Determine the [X, Y] coordinate at the center of the cell enclosing the given text.  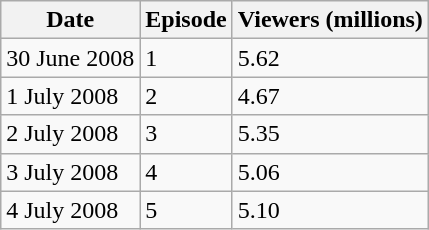
4.67 [330, 96]
5 [186, 210]
Episode [186, 20]
3 [186, 134]
5.06 [330, 172]
30 June 2008 [70, 58]
1 July 2008 [70, 96]
Date [70, 20]
1 [186, 58]
5.35 [330, 134]
5.62 [330, 58]
Viewers (millions) [330, 20]
2 July 2008 [70, 134]
4 [186, 172]
3 July 2008 [70, 172]
2 [186, 96]
5.10 [330, 210]
4 July 2008 [70, 210]
